Return (X, Y) of the center of cell containing provided text 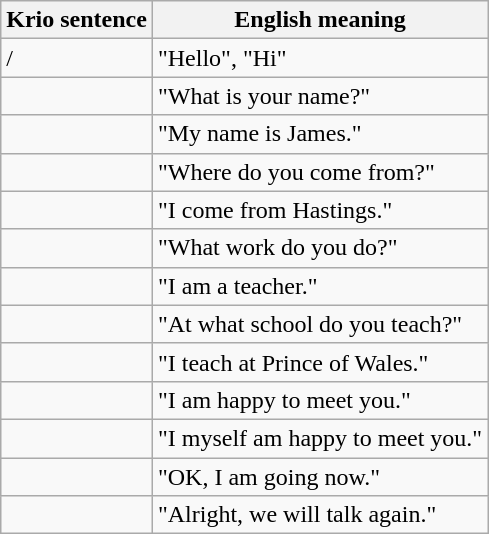
/ (77, 58)
"My name is James." (320, 134)
"OK, I am going now." (320, 477)
"Hello", "Hi" (320, 58)
"Alright, we will talk again." (320, 515)
"I teach at Prince of Wales." (320, 362)
"What is your name?" (320, 96)
"What work do you do?" (320, 248)
"At what school do you teach?" (320, 324)
"I come from Hastings." (320, 210)
"I am a teacher." (320, 286)
"Where do you come from?" (320, 172)
Krio sentence (77, 20)
"I myself am happy to meet you." (320, 438)
"I am happy to meet you." (320, 400)
English meaning (320, 20)
